From the cell containing the given text, extract its center point as (x, y) coordinate. 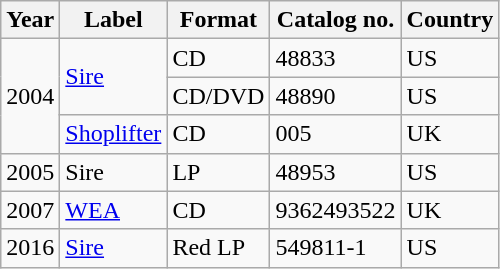
2004 (30, 96)
48890 (336, 96)
2007 (30, 210)
CD/DVD (218, 96)
9362493522 (336, 210)
005 (336, 134)
LP (218, 172)
Shoplifter (114, 134)
549811-1 (336, 248)
Country (450, 20)
2005 (30, 172)
Red LP (218, 248)
48833 (336, 58)
Catalog no. (336, 20)
WEA (114, 210)
48953 (336, 172)
2016 (30, 248)
Format (218, 20)
Year (30, 20)
Label (114, 20)
